Return (X, Y) of the center of cell containing provided text 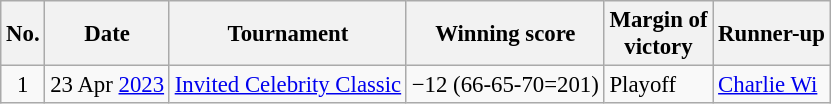
Date (107, 34)
Invited Celebrity Classic (288, 85)
Charlie Wi (772, 85)
−12 (66-65-70=201) (505, 85)
Margin ofvictory (658, 34)
Tournament (288, 34)
Runner-up (772, 34)
23 Apr 2023 (107, 85)
1 (23, 85)
Winning score (505, 34)
No. (23, 34)
Playoff (658, 85)
